Pinpoint the cell where the given text exists, returning its (x, y) midpoint coordinate. 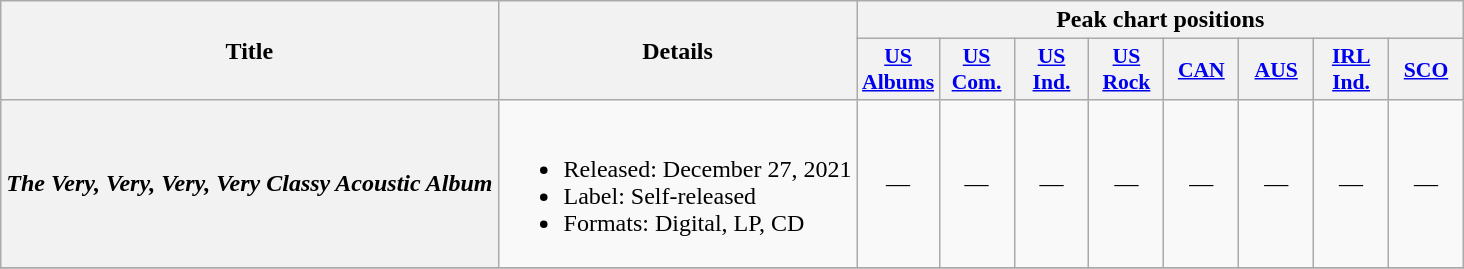
Released: December 27, 2021Label: Self-releasedFormats: Digital, LP, CD (678, 184)
USAlbums (898, 70)
USCom. (976, 70)
SCO (1426, 70)
AUS (1276, 70)
CAN (1202, 70)
Peak chart positions (1160, 20)
Details (678, 50)
USRock (1126, 70)
Title (250, 50)
The Very, Very, Very, Very Classy Acoustic Album (250, 184)
USInd. (1052, 70)
IRLInd. (1352, 70)
